From the cell containing the given text, extract its center point as [x, y] coordinate. 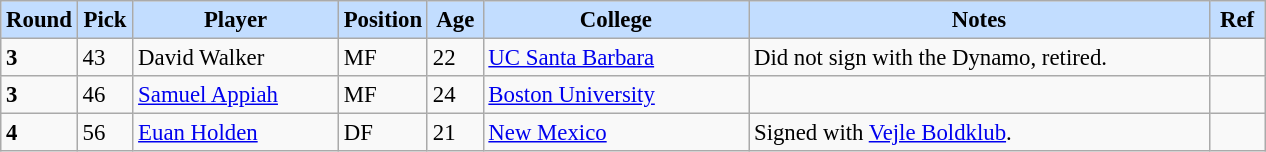
DF [382, 133]
College [616, 20]
56 [105, 133]
Round [39, 20]
Samuel Appiah [236, 95]
Signed with Vejle Boldklub. [980, 133]
Boston University [616, 95]
43 [105, 58]
Age [455, 20]
Notes [980, 20]
4 [39, 133]
David Walker [236, 58]
Did not sign with the Dynamo, retired. [980, 58]
Pick [105, 20]
Ref [1237, 20]
New Mexico [616, 133]
24 [455, 95]
Euan Holden [236, 133]
22 [455, 58]
Position [382, 20]
Player [236, 20]
21 [455, 133]
UC Santa Barbara [616, 58]
46 [105, 95]
